From the cell containing the given text, extract its center point as (x, y) coordinate. 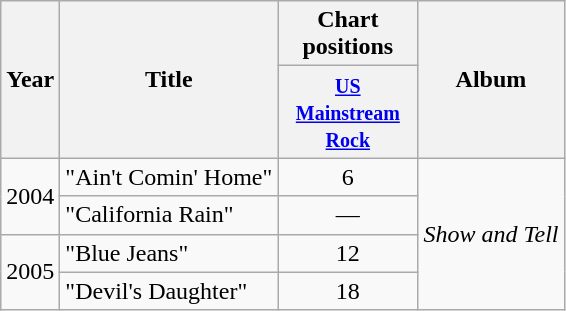
2004 (30, 196)
Year (30, 80)
Chart positions (348, 34)
12 (348, 253)
Show and Tell (491, 234)
18 (348, 291)
"California Rain" (169, 215)
6 (348, 177)
US Mainstream Rock (348, 112)
— (348, 215)
"Blue Jeans" (169, 253)
"Devil's Daughter" (169, 291)
Title (169, 80)
Album (491, 80)
2005 (30, 272)
"Ain't Comin' Home" (169, 177)
